Capture the cell that displays the provided text and extract its (x, y) central coordinate. 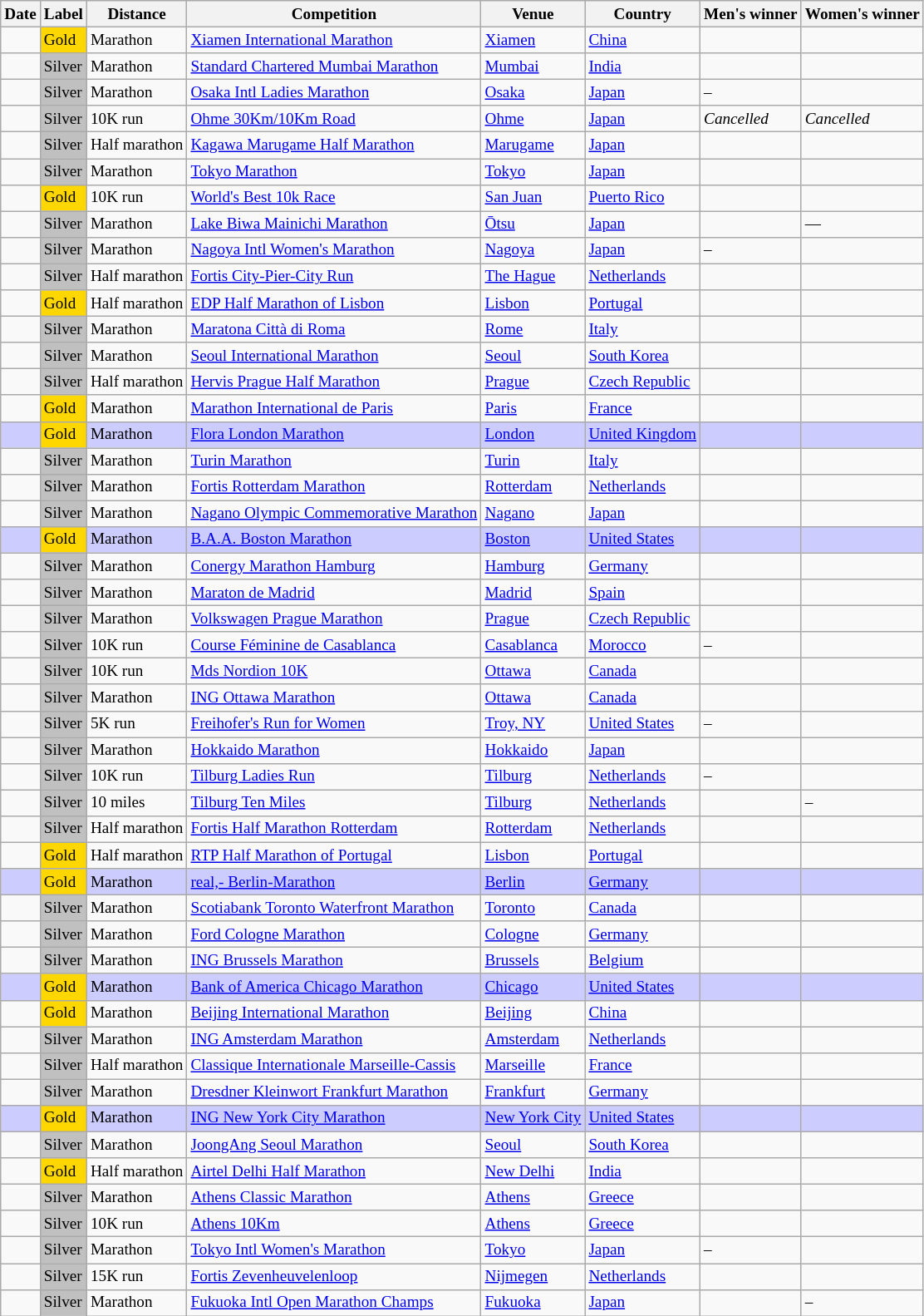
Athens 10Km (334, 1224)
Women's winner (863, 14)
Tilburg Ten Miles (334, 803)
Kagawa Marugame Half Marathon (334, 145)
New Delhi (533, 1171)
Ford Cologne Marathon (334, 934)
Maraton de Madrid (334, 593)
Nijmegen (533, 1276)
Tilburg Ladies Run (334, 776)
Berlin (533, 882)
San Juan (533, 198)
Troy, NY (533, 724)
Athens Classic Marathon (334, 1197)
Marugame (533, 145)
Competition (334, 14)
— (863, 224)
Cologne (533, 934)
Beijing (533, 1013)
ING Brussels Marathon (334, 961)
Scotiabank Toronto Waterfront Marathon (334, 908)
Nagoya Intl Women's Marathon (334, 250)
Madrid (533, 593)
Brussels (533, 961)
RTP Half Marathon of Portugal (334, 855)
Casablanca (533, 645)
Amsterdam (533, 1040)
Boston (533, 540)
Puerto Rico (643, 198)
Turin (533, 461)
Hokkaido (533, 750)
Bank of America Chicago Marathon (334, 987)
Marathon International de Paris (334, 408)
Fortis City-Pier-City Run (334, 277)
real,- Berlin-Marathon (334, 882)
Dresdner Kleinwort Frankfurt Marathon (334, 1092)
Mumbai (533, 67)
Marseille (533, 1066)
Morocco (643, 645)
Fukuoka Intl Open Marathon Champs (334, 1303)
Nagoya (533, 250)
Chicago (533, 987)
Fortis Zevenheuvelenloop (334, 1276)
Nagano (533, 514)
Turin Marathon (334, 461)
Tokyo Intl Women's Marathon (334, 1250)
Date (21, 14)
Airtel Delhi Half Marathon (334, 1171)
Xiamen International Marathon (334, 40)
Paris (533, 408)
Fukuoka (533, 1303)
Ōtsu (533, 224)
ING New York City Marathon (334, 1118)
Hokkaido Marathon (334, 750)
Hamburg (533, 566)
Xiamen (533, 40)
Flora London Marathon (334, 435)
Seoul International Marathon (334, 356)
Ohme (533, 119)
15K run (136, 1276)
Osaka Intl Ladies Marathon (334, 92)
Conergy Marathon Hamburg (334, 566)
Label (63, 14)
ING Amsterdam Marathon (334, 1040)
Osaka (533, 92)
Beijing International Marathon (334, 1013)
ING Ottawa Marathon (334, 697)
Course Féminine de Casablanca (334, 645)
Volkswagen Prague Marathon (334, 619)
10 miles (136, 803)
Country (643, 14)
Mds Nordion 10K (334, 672)
New York City (533, 1118)
Hervis Prague Half Marathon (334, 382)
The Hague (533, 277)
Freihofer's Run for Women (334, 724)
Venue (533, 14)
Men's winner (751, 14)
Maratona Città di Roma (334, 329)
Classique Internationale Marseille-Cassis (334, 1066)
Standard Chartered Mumbai Marathon (334, 67)
Belgium (643, 961)
Rome (533, 329)
United Kingdom (643, 435)
5K run (136, 724)
Fortis Rotterdam Marathon (334, 487)
EDP Half Marathon of Lisbon (334, 303)
Fortis Half Marathon Rotterdam (334, 829)
Spain (643, 593)
Distance (136, 14)
Toronto (533, 908)
Frankfurt (533, 1092)
World's Best 10k Race (334, 198)
Lake Biwa Mainichi Marathon (334, 224)
Tokyo Marathon (334, 171)
Ohme 30Km/10Km Road (334, 119)
London (533, 435)
Nagano Olympic Commemorative Marathon (334, 514)
B.A.A. Boston Marathon (334, 540)
JoongAng Seoul Marathon (334, 1145)
